Find where the given text appears and provide that cell's center as (X, Y) coordinate. 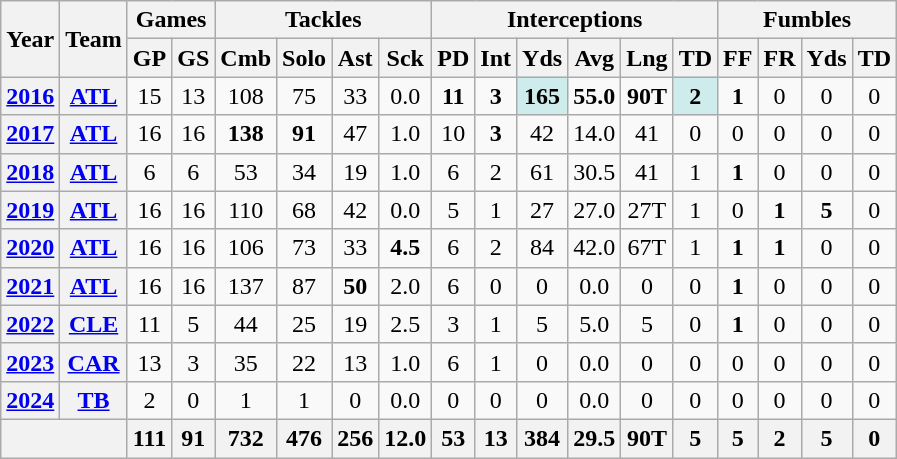
Sck (406, 58)
Games (170, 20)
CAR (94, 362)
138 (246, 134)
2019 (30, 210)
47 (356, 134)
PD (454, 58)
FF (738, 58)
55.0 (594, 96)
Interceptions (575, 20)
15 (149, 96)
Fumbles (808, 20)
111 (149, 438)
87 (304, 286)
2017 (30, 134)
84 (542, 248)
27T (647, 210)
108 (246, 96)
25 (304, 324)
256 (356, 438)
Ast (356, 58)
GP (149, 58)
Solo (304, 58)
67T (647, 248)
384 (542, 438)
10 (454, 134)
2020 (30, 248)
137 (246, 286)
44 (246, 324)
5.0 (594, 324)
75 (304, 96)
Year (30, 39)
30.5 (594, 172)
42.0 (594, 248)
TB (94, 400)
50 (356, 286)
Cmb (246, 58)
68 (304, 210)
GS (194, 58)
Lng (647, 58)
2023 (30, 362)
22 (304, 362)
Avg (594, 58)
2021 (30, 286)
12.0 (406, 438)
14.0 (594, 134)
2.0 (406, 286)
CLE (94, 324)
476 (304, 438)
2016 (30, 96)
4.5 (406, 248)
2.5 (406, 324)
35 (246, 362)
27 (542, 210)
Team (94, 39)
34 (304, 172)
61 (542, 172)
73 (304, 248)
FR (780, 58)
2022 (30, 324)
110 (246, 210)
165 (542, 96)
2018 (30, 172)
2024 (30, 400)
732 (246, 438)
106 (246, 248)
27.0 (594, 210)
Tackles (324, 20)
29.5 (594, 438)
Int (496, 58)
